Find where the given text appears and provide that cell's center as (x, y) coordinate. 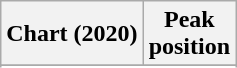
Peak position (189, 34)
Chart (2020) (72, 34)
